Identify which cell holds the provided text, then report its [x, y] central coordinate. 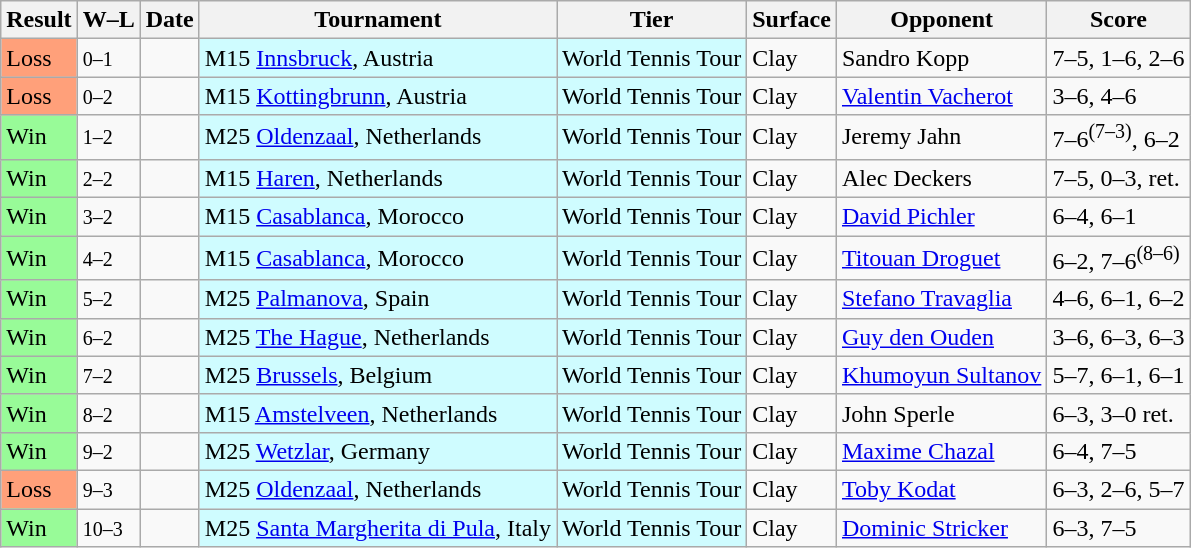
Result [39, 20]
9–3 [108, 489]
Khumoyun Sultanov [941, 375]
7–5, 0–3, ret. [1118, 178]
7–6(7–3), 6–2 [1118, 138]
M25 Santa Margherita di Pula, Italy [378, 528]
5–7, 6–1, 6–1 [1118, 375]
6–2, 7–6(8–6) [1118, 258]
Dominic Stricker [941, 528]
6–3, 3–0 ret. [1118, 413]
Surface [792, 20]
Alec Deckers [941, 178]
Sandro Kopp [941, 58]
W–L [108, 20]
Tournament [378, 20]
5–2 [108, 299]
6–4, 6–1 [1118, 217]
Date [170, 20]
Jeremy Jahn [941, 138]
Toby Kodat [941, 489]
0–2 [108, 96]
7–2 [108, 375]
Tier [652, 20]
M15 Haren, Netherlands [378, 178]
Score [1118, 20]
Maxime Chazal [941, 451]
M15 Kottingbrunn, Austria [378, 96]
Titouan Droguet [941, 258]
6–4, 7–5 [1118, 451]
1–2 [108, 138]
Stefano Travaglia [941, 299]
7–5, 1–6, 2–6 [1118, 58]
M25 The Hague, Netherlands [378, 337]
9–2 [108, 451]
4–2 [108, 258]
4–6, 6–1, 6–2 [1118, 299]
John Sperle [941, 413]
David Pichler [941, 217]
Opponent [941, 20]
8–2 [108, 413]
6–2 [108, 337]
6–3, 7–5 [1118, 528]
M15 Innsbruck, Austria [378, 58]
M25 Brussels, Belgium [378, 375]
Valentin Vacherot [941, 96]
3–6, 4–6 [1118, 96]
6–3, 2–6, 5–7 [1118, 489]
0–1 [108, 58]
3–2 [108, 217]
M25 Palmanova, Spain [378, 299]
Guy den Ouden [941, 337]
M25 Wetzlar, Germany [378, 451]
3–6, 6–3, 6–3 [1118, 337]
M15 Amstelveen, Netherlands [378, 413]
10–3 [108, 528]
2–2 [108, 178]
